For the text-containing cell, return its midpoint in (X, Y) coordinate format. 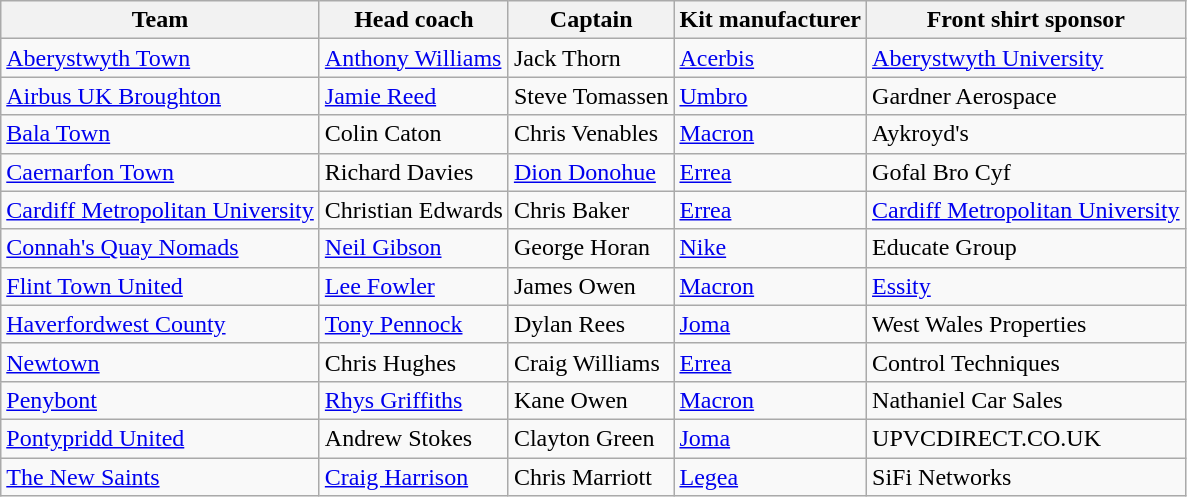
Acerbis (770, 58)
Kane Owen (591, 400)
Rhys Griffiths (414, 400)
Legea (770, 477)
Nike (770, 248)
Captain (591, 20)
Dion Donohue (591, 172)
Kit manufacturer (770, 20)
Flint Town United (160, 286)
Andrew Stokes (414, 438)
Chris Marriott (591, 477)
Pontypridd United (160, 438)
Jamie Reed (414, 96)
Caernarfon Town (160, 172)
Christian Edwards (414, 210)
Tony Pennock (414, 324)
Essity (1026, 286)
George Horan (591, 248)
Jack Thorn (591, 58)
Chris Hughes (414, 362)
Steve Tomassen (591, 96)
Clayton Green (591, 438)
Craig Harrison (414, 477)
Aberystwyth University (1026, 58)
James Owen (591, 286)
Colin Caton (414, 134)
Aberystwyth Town (160, 58)
Airbus UK Broughton (160, 96)
Team (160, 20)
Dylan Rees (591, 324)
Anthony Williams (414, 58)
Richard Davies (414, 172)
Connah's Quay Nomads (160, 248)
Gardner Aerospace (1026, 96)
Aykroyd's (1026, 134)
UPVCDIRECT.CO.UK (1026, 438)
Educate Group (1026, 248)
Bala Town (160, 134)
SiFi Networks (1026, 477)
Nathaniel Car Sales (1026, 400)
Gofal Bro Cyf (1026, 172)
West Wales Properties (1026, 324)
Neil Gibson (414, 248)
Chris Baker (591, 210)
The New Saints (160, 477)
Newtown (160, 362)
Penybont (160, 400)
Craig Williams (591, 362)
Head coach (414, 20)
Chris Venables (591, 134)
Front shirt sponsor (1026, 20)
Haverfordwest County (160, 324)
Control Techniques (1026, 362)
Lee Fowler (414, 286)
Umbro (770, 96)
